Search for the cell housing the specified text and yield its (x, y) center coordinate. 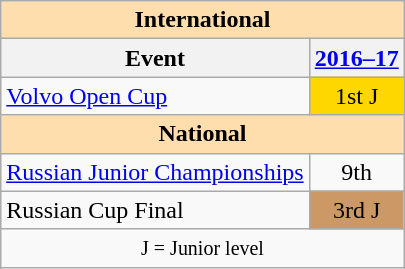
1st J (356, 96)
Volvo Open Cup (155, 96)
J = Junior level (202, 248)
Russian Junior Championships (155, 172)
Event (155, 58)
9th (356, 172)
Russian Cup Final (155, 210)
International (202, 20)
2016–17 (356, 58)
National (202, 134)
3rd J (356, 210)
